Find where the given text appears and provide that cell's center as (x, y) coordinate. 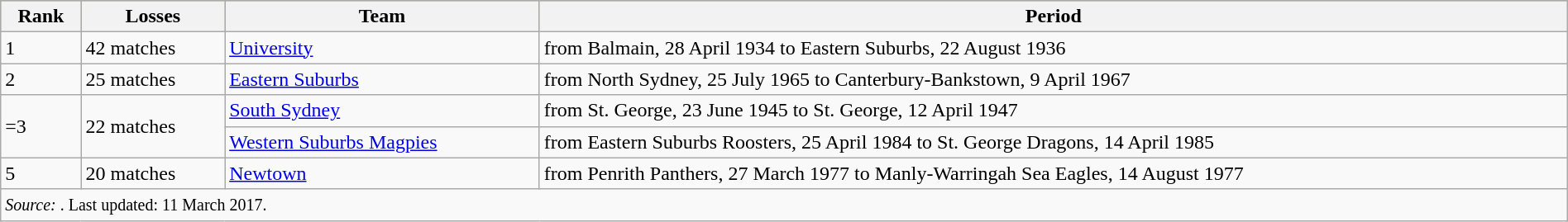
Source: . Last updated: 11 March 2017. (784, 205)
Eastern Suburbs (382, 79)
from Balmain, 28 April 1934 to Eastern Suburbs, 22 August 1936 (1054, 48)
Losses (153, 17)
5 (41, 173)
22 matches (153, 126)
South Sydney (382, 111)
1 (41, 48)
=3 (41, 126)
25 matches (153, 79)
from North Sydney, 25 July 1965 to Canterbury-Bankstown, 9 April 1967 (1054, 79)
42 matches (153, 48)
2 (41, 79)
from Eastern Suburbs Roosters, 25 April 1984 to St. George Dragons, 14 April 1985 (1054, 142)
from Penrith Panthers, 27 March 1977 to Manly-Warringah Sea Eagles, 14 August 1977 (1054, 173)
Period (1054, 17)
20 matches (153, 173)
Team (382, 17)
Rank (41, 17)
from St. George, 23 June 1945 to St. George, 12 April 1947 (1054, 111)
Newtown (382, 173)
University (382, 48)
Western Suburbs Magpies (382, 142)
